Output the (X, Y) coordinate of the center of the cell containing the given text.  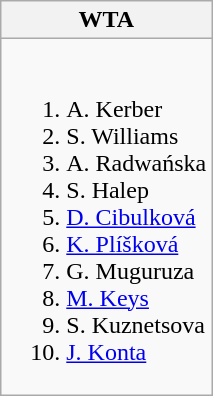
WTA (106, 20)
A. Kerber S. Williams A. Radwańska S. Halep D. Cibulková K. Plíšková G. Muguruza M. Keys S. Kuznetsova J. Konta (106, 217)
